Extract the (X, Y) coordinate from the center of the cell holding the provided text.  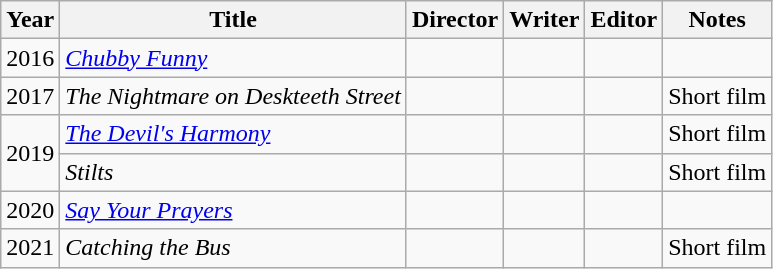
Year (30, 20)
Catching the Bus (234, 248)
Say Your Prayers (234, 210)
The Nightmare on Deskteeth Street (234, 96)
The Devil's Harmony (234, 134)
2019 (30, 153)
Notes (718, 20)
Title (234, 20)
2017 (30, 96)
Editor (624, 20)
2021 (30, 248)
2016 (30, 58)
2020 (30, 210)
Director (454, 20)
Chubby Funny (234, 58)
Stilts (234, 172)
Writer (544, 20)
